Return the [x, y] coordinate for the center point of the cell that contains the specified text.  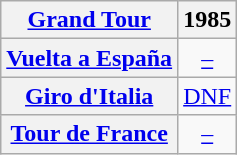
Tour de France [90, 134]
Grand Tour [90, 20]
1985 [208, 20]
DNF [208, 96]
Giro d'Italia [90, 96]
Vuelta a España [90, 58]
